Output the (X, Y) coordinate of the center of the cell containing the given text.  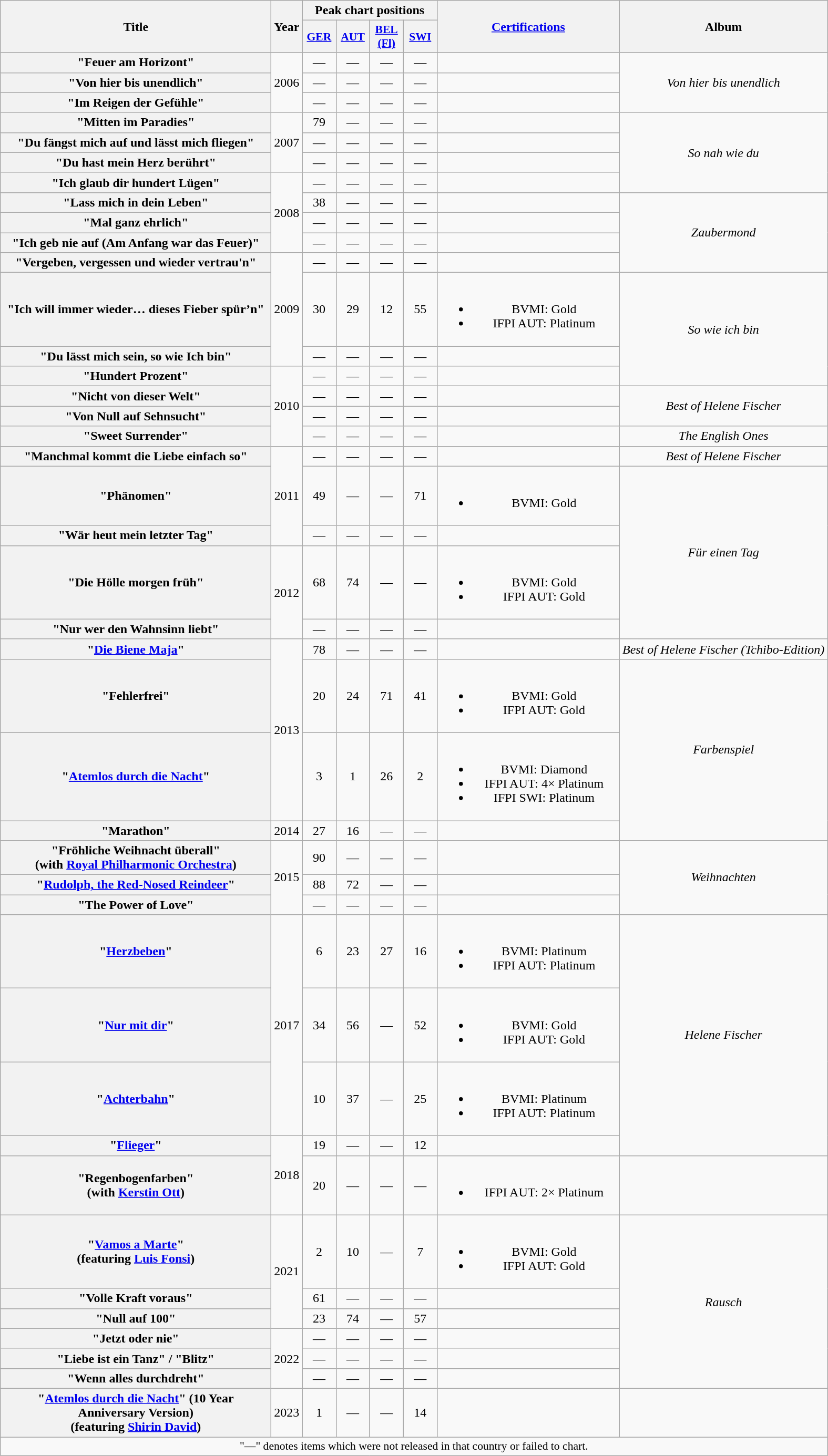
2022 (287, 1358)
"Manchmal kommt die Liebe einfach so" (136, 456)
"Ich geb nie auf (Am Anfang war das Feuer)" (136, 242)
24 (353, 696)
14 (420, 1412)
"Null auf 100" (136, 1318)
41 (420, 696)
6 (319, 952)
"Nur wer den Wahnsinn liebt" (136, 629)
"Sweet Surrender" (136, 436)
"Vamos a Marte"(featuring Luis Fonsi) (136, 1252)
"Die Hölle morgen früh" (136, 582)
Von hier bis unendlich (723, 82)
29 (353, 309)
"Wär heut mein letzter Tag" (136, 535)
55 (420, 309)
7 (420, 1252)
"Nicht von dieser Welt" (136, 396)
2017 (287, 1025)
"Flieger" (136, 1145)
Helene Fischer (723, 1035)
2018 (287, 1175)
"Du lässt mich sein, so wie Ich bin" (136, 356)
57 (420, 1318)
"Vergeben, vergessen und wieder vertrau'n" (136, 263)
"Fröhliche Weihnacht überall"(with Royal Philharmonic Orchestra) (136, 858)
So wie ich bin (723, 329)
"Phänomen" (136, 496)
"—" denotes items which were not released in that country or failed to chart. (414, 1446)
Year (287, 26)
BEL(Fl) (386, 37)
"Atemlos durch die Nacht" (136, 777)
2011 (287, 496)
"Herzbeben" (136, 952)
2009 (287, 309)
2021 (287, 1272)
Best of Helene Fischer (Tchibo-Edition) (723, 649)
"Atemlos durch die Nacht" (10 Year Anniversary Version)(featuring Shirin David) (136, 1412)
"Im Reigen der Gefühle" (136, 102)
2013 (287, 729)
Rausch (723, 1302)
34 (319, 1025)
GER (319, 37)
"Lass mich in dein Leben" (136, 202)
30 (319, 309)
2006 (287, 82)
"Ich glaub dir hundert Lügen" (136, 182)
"Hundert Prozent" (136, 376)
2008 (287, 212)
"Feuer am Horizont" (136, 63)
The English Ones (723, 436)
Peak chart positions (370, 11)
"Ich will immer wieder… dieses Fieber spür’n" (136, 309)
38 (319, 202)
"Von Null auf Sehnsucht" (136, 416)
Zaubermond (723, 232)
Album (723, 26)
2012 (287, 592)
"Rudolph, the Red-Nosed Reindeer" (136, 885)
2010 (287, 406)
"Marathon" (136, 831)
BVMI: GoldIFPI AUT: Platinum (528, 309)
"Nur mit dir" (136, 1025)
"The Power of Love" (136, 905)
"Mitten im Paradies" (136, 122)
37 (353, 1099)
"Fehlerfrei" (136, 696)
AUT (353, 37)
"Du hast mein Herz berührt" (136, 162)
2014 (287, 831)
52 (420, 1025)
2023 (287, 1412)
"Achterbahn" (136, 1099)
SWI (420, 37)
"Volle Kraft voraus" (136, 1298)
25 (420, 1099)
BVMI: Gold (528, 496)
"Regenbogenfarben"(with Kerstin Ott) (136, 1185)
26 (386, 777)
90 (319, 858)
So nah wie du (723, 152)
79 (319, 122)
"Mal ganz ehrlich" (136, 222)
Title (136, 26)
"Wenn alles durchdreht" (136, 1378)
Weihnachten (723, 877)
78 (319, 649)
Certifications (528, 26)
Farbenspiel (723, 749)
68 (319, 582)
"Die Biene Maja" (136, 649)
72 (353, 885)
"Liebe ist ein Tanz" / "Blitz" (136, 1358)
2007 (287, 142)
2015 (287, 877)
49 (319, 496)
"Du fängst mich auf und lässt mich fliegen" (136, 142)
BVMI: DiamondIFPI AUT: 4× PlatinumIFPI SWI: Platinum (528, 777)
"Von hier bis unendlich" (136, 82)
88 (319, 885)
3 (319, 777)
61 (319, 1298)
IFPI AUT: 2× Platinum (528, 1185)
Für einen Tag (723, 553)
19 (319, 1145)
56 (353, 1025)
"Jetzt oder nie" (136, 1338)
